Pinpoint the cell where the given text exists, returning its (X, Y) midpoint coordinate. 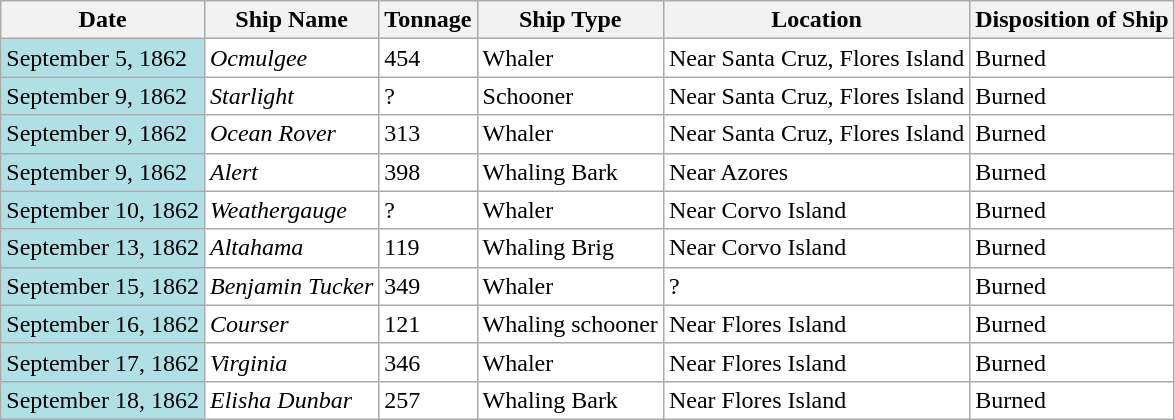
Date (103, 20)
313 (428, 134)
September 18, 1862 (103, 400)
Whaling Brig (570, 248)
Alert (291, 172)
Benjamin Tucker (291, 286)
Ship Name (291, 20)
Location (816, 20)
September 5, 1862 (103, 58)
346 (428, 362)
Ocmulgee (291, 58)
September 15, 1862 (103, 286)
Whaling schooner (570, 324)
September 17, 1862 (103, 362)
Weathergauge (291, 210)
Near Azores (816, 172)
September 10, 1862 (103, 210)
September 16, 1862 (103, 324)
257 (428, 400)
Schooner (570, 96)
Courser (291, 324)
Altahama (291, 248)
Ship Type (570, 20)
Ocean Rover (291, 134)
398 (428, 172)
454 (428, 58)
Disposition of Ship (1072, 20)
349 (428, 286)
September 13, 1862 (103, 248)
Tonnage (428, 20)
Elisha Dunbar (291, 400)
119 (428, 248)
Starlight (291, 96)
121 (428, 324)
Virginia (291, 362)
